Determine the [X, Y] coordinate at the center of the cell enclosing the given text.  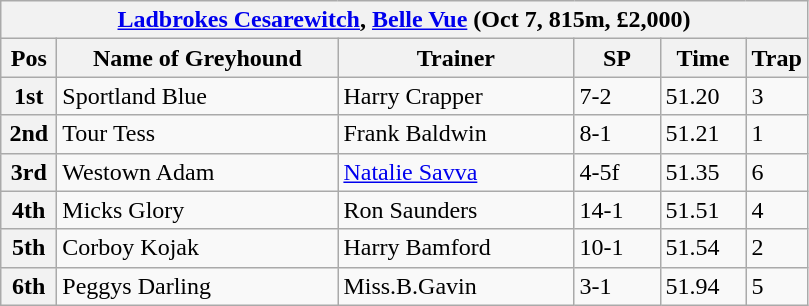
51.35 [703, 172]
8-1 [617, 134]
Natalie Savva [456, 172]
Harry Crapper [456, 96]
Trainer [456, 58]
14-1 [617, 210]
1 [776, 134]
Frank Baldwin [456, 134]
3rd [29, 172]
Pos [29, 58]
Time [703, 58]
5th [29, 248]
51.21 [703, 134]
Tour Tess [198, 134]
1st [29, 96]
4 [776, 210]
7-2 [617, 96]
Miss.B.Gavin [456, 286]
10-1 [617, 248]
6 [776, 172]
Peggys Darling [198, 286]
51.20 [703, 96]
2 [776, 248]
Westown Adam [198, 172]
Sportland Blue [198, 96]
Ladbrokes Cesarewitch, Belle Vue (Oct 7, 815m, £2,000) [404, 20]
3-1 [617, 286]
3 [776, 96]
6th [29, 286]
Harry Bamford [456, 248]
Trap [776, 58]
Ron Saunders [456, 210]
SP [617, 58]
5 [776, 286]
51.54 [703, 248]
Name of Greyhound [198, 58]
2nd [29, 134]
51.51 [703, 210]
4-5f [617, 172]
51.94 [703, 286]
4th [29, 210]
Corboy Kojak [198, 248]
Micks Glory [198, 210]
